Scan for the cell matching the given text and deliver its (X, Y) coordinate at center. 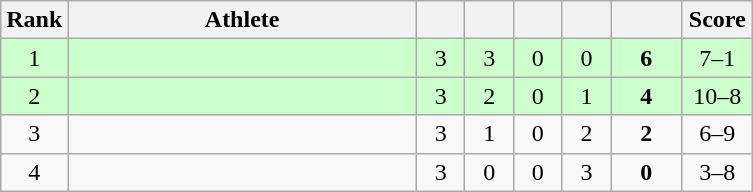
6 (646, 58)
3–8 (718, 172)
Rank (34, 20)
Athlete (242, 20)
Score (718, 20)
6–9 (718, 134)
7–1 (718, 58)
10–8 (718, 96)
